Output the [x, y] coordinate of the center of the cell containing the given text.  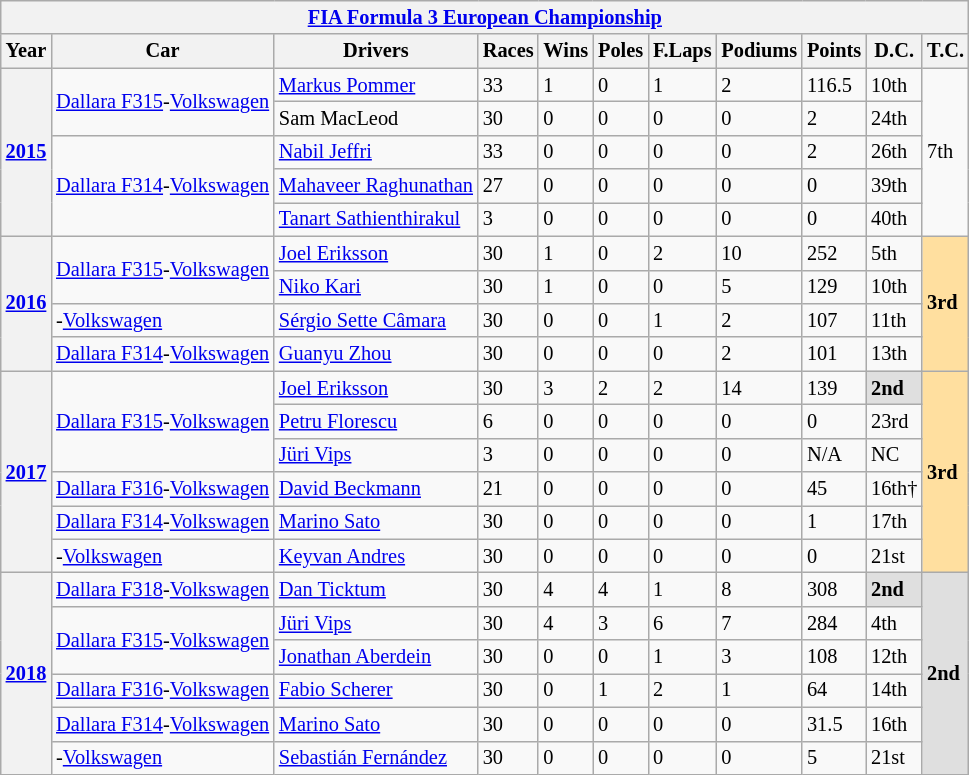
13th [894, 354]
21 [508, 489]
Markus Pommer [376, 85]
129 [834, 287]
139 [834, 388]
14th [894, 690]
Year [26, 51]
116.5 [834, 85]
24th [894, 118]
64 [834, 690]
Drivers [376, 51]
Poles [620, 51]
Podiums [759, 51]
T.C. [946, 51]
Fabio Scherer [376, 690]
Sérgio Sette Câmara [376, 320]
23rd [894, 421]
Sam MacLeod [376, 118]
Points [834, 51]
252 [834, 253]
2016 [26, 304]
14 [759, 388]
Keyvan Andres [376, 556]
2018 [26, 673]
Dan Ticktum [376, 589]
26th [894, 152]
39th [894, 186]
Wins [566, 51]
45 [834, 489]
31.5 [834, 724]
108 [834, 657]
16th [894, 724]
17th [894, 522]
7 [759, 623]
Dallara F318-Volkswagen [162, 589]
101 [834, 354]
D.C. [894, 51]
40th [894, 219]
10 [759, 253]
Niko Kari [376, 287]
Car [162, 51]
F.Laps [682, 51]
12th [894, 657]
Races [508, 51]
5th [894, 253]
Petru Florescu [376, 421]
8 [759, 589]
Nabil Jeffri [376, 152]
107 [834, 320]
Sebastián Fernández [376, 758]
N/A [834, 455]
284 [834, 623]
David Beckmann [376, 489]
11th [894, 320]
Mahaveer Raghunathan [376, 186]
4th [894, 623]
Guanyu Zhou [376, 354]
2017 [26, 472]
308 [834, 589]
Jonathan Aberdein [376, 657]
FIA Formula 3 European Championship [485, 17]
Tanart Sathienthirakul [376, 219]
16th† [894, 489]
7th [946, 152]
2015 [26, 152]
27 [508, 186]
NC [894, 455]
